Find where the given text appears and provide that cell's center as [X, Y] coordinate. 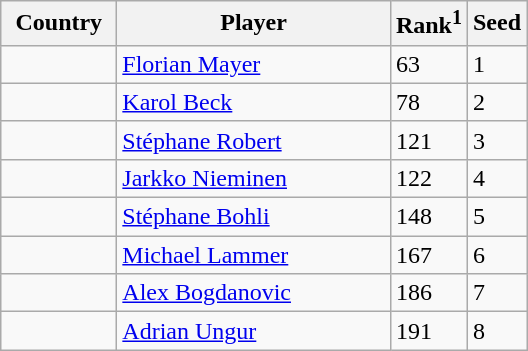
2 [496, 102]
122 [428, 178]
191 [428, 331]
4 [496, 178]
6 [496, 255]
3 [496, 140]
148 [428, 217]
Jarkko Nieminen [254, 178]
Player [254, 24]
Florian Mayer [254, 64]
Stéphane Bohli [254, 217]
167 [428, 255]
186 [428, 293]
78 [428, 102]
5 [496, 217]
7 [496, 293]
1 [496, 64]
Rank1 [428, 24]
Country [59, 24]
63 [428, 64]
Karol Beck [254, 102]
Seed [496, 24]
121 [428, 140]
8 [496, 331]
Alex Bogdanovic [254, 293]
Stéphane Robert [254, 140]
Adrian Ungur [254, 331]
Michael Lammer [254, 255]
